Determine the [x, y] coordinate at the center of the cell enclosing the given text.  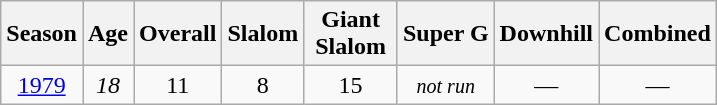
Downhill [546, 34]
Overall [178, 34]
Giant Slalom [351, 34]
1979 [42, 85]
8 [263, 85]
11 [178, 85]
Super G [446, 34]
Age [108, 34]
not run [446, 85]
Combined [658, 34]
15 [351, 85]
Season [42, 34]
18 [108, 85]
Slalom [263, 34]
